Extract the (x, y) coordinate from the center of the cell holding the provided text.  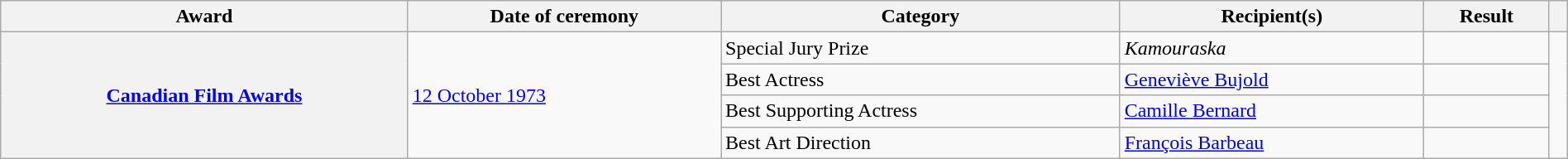
Geneviève Bujold (1272, 79)
Special Jury Prize (921, 48)
Result (1487, 17)
Date of ceremony (564, 17)
Best Supporting Actress (921, 111)
Recipient(s) (1272, 17)
Award (204, 17)
François Barbeau (1272, 142)
Kamouraska (1272, 48)
Camille Bernard (1272, 111)
12 October 1973 (564, 95)
Category (921, 17)
Best Actress (921, 79)
Best Art Direction (921, 142)
Canadian Film Awards (204, 95)
